Extract the [X, Y] coordinate from the center of the cell holding the provided text.  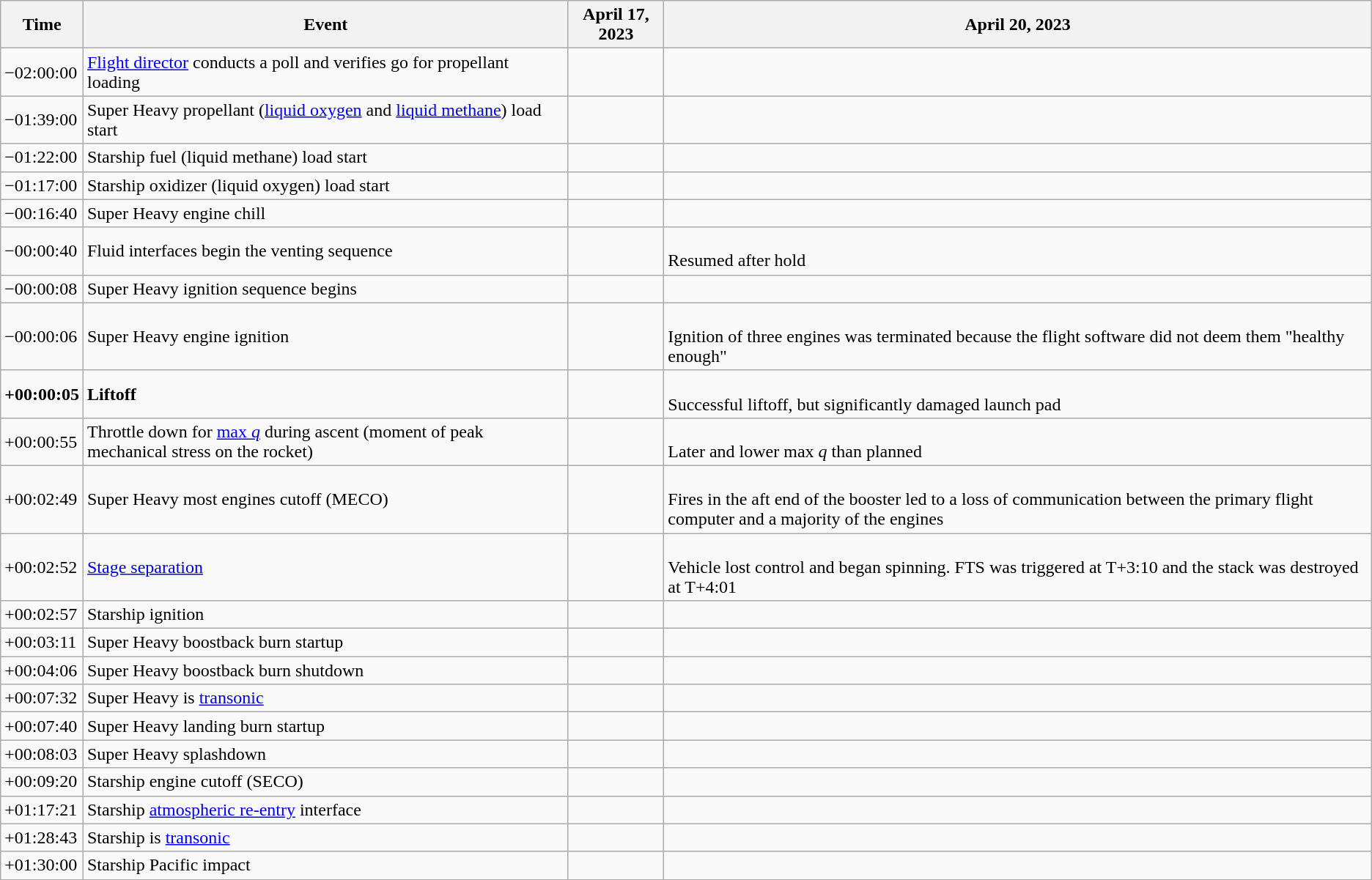
+00:08:03 [43, 754]
+00:02:52 [43, 567]
Stage separation [325, 567]
Super Heavy propellant (liquid oxygen and liquid methane) load start [325, 120]
+00:07:40 [43, 726]
Throttle down for max q during ascent (moment of peak mechanical stress on the rocket) [325, 441]
Liftoff [325, 394]
+00:07:32 [43, 698]
+00:00:55 [43, 441]
Event [325, 25]
Starship is transonic [325, 838]
+00:09:20 [43, 782]
−02:00:00 [43, 72]
April 20, 2023 [1017, 25]
+00:00:05 [43, 394]
Fluid interfaces begin the venting sequence [325, 251]
Fires in the aft end of the booster led to a loss of communication between the primary flight computer and a majority of the engines [1017, 499]
Super Heavy most engines cutoff (MECO) [325, 499]
−00:00:06 [43, 336]
Super Heavy boostback burn startup [325, 643]
Time [43, 25]
Super Heavy ignition sequence begins [325, 289]
Successful liftoff, but significantly damaged launch pad [1017, 394]
+01:28:43 [43, 838]
Ignition of three engines was terminated because the flight software did not deem them "healthy enough" [1017, 336]
−00:16:40 [43, 213]
−00:00:08 [43, 289]
Super Heavy boostback burn shutdown [325, 670]
Super Heavy is transonic [325, 698]
Starship Pacific impact [325, 865]
Super Heavy engine ignition [325, 336]
Later and lower max q than planned [1017, 441]
Starship fuel (liquid methane) load start [325, 158]
Super Heavy engine chill [325, 213]
Vehicle lost control and began spinning. FTS was triggered at T+3:10 and the stack was destroyed at T+4:01 [1017, 567]
Starship ignition [325, 615]
−00:00:40 [43, 251]
Super Heavy splashdown [325, 754]
−01:22:00 [43, 158]
Resumed after hold [1017, 251]
−01:39:00 [43, 120]
+00:02:49 [43, 499]
April 17, 2023 [616, 25]
+00:04:06 [43, 670]
−01:17:00 [43, 185]
+00:03:11 [43, 643]
Super Heavy landing burn startup [325, 726]
Starship atmospheric re-entry interface [325, 810]
+01:17:21 [43, 810]
Starship engine cutoff (SECO) [325, 782]
Flight director conducts a poll and verifies go for propellant loading [325, 72]
+01:30:00 [43, 865]
+00:02:57 [43, 615]
Starship oxidizer (liquid oxygen) load start [325, 185]
